Pinpoint the cell where the given text exists, returning its [X, Y] midpoint coordinate. 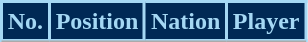
Player [266, 22]
No. [26, 22]
Position [96, 22]
Nation [186, 22]
